For the text-containing cell, return its midpoint in [X, Y] coordinate format. 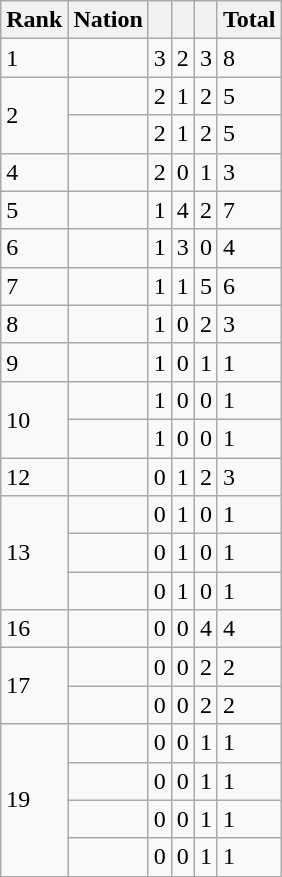
9 [34, 362]
16 [34, 629]
Total [249, 20]
12 [34, 477]
17 [34, 686]
Nation [108, 20]
10 [34, 419]
13 [34, 553]
19 [34, 800]
Rank [34, 20]
